Identify which cell holds the provided text, then report its (X, Y) central coordinate. 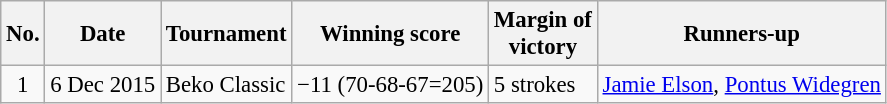
5 strokes (544, 85)
Beko Classic (226, 85)
Tournament (226, 34)
6 Dec 2015 (103, 85)
Date (103, 34)
Jamie Elson, Pontus Widegren (742, 85)
−11 (70-68-67=205) (390, 85)
Winning score (390, 34)
1 (23, 85)
Runners-up (742, 34)
No. (23, 34)
Margin ofvictory (544, 34)
